Identify which cell holds the provided text, then report its (x, y) central coordinate. 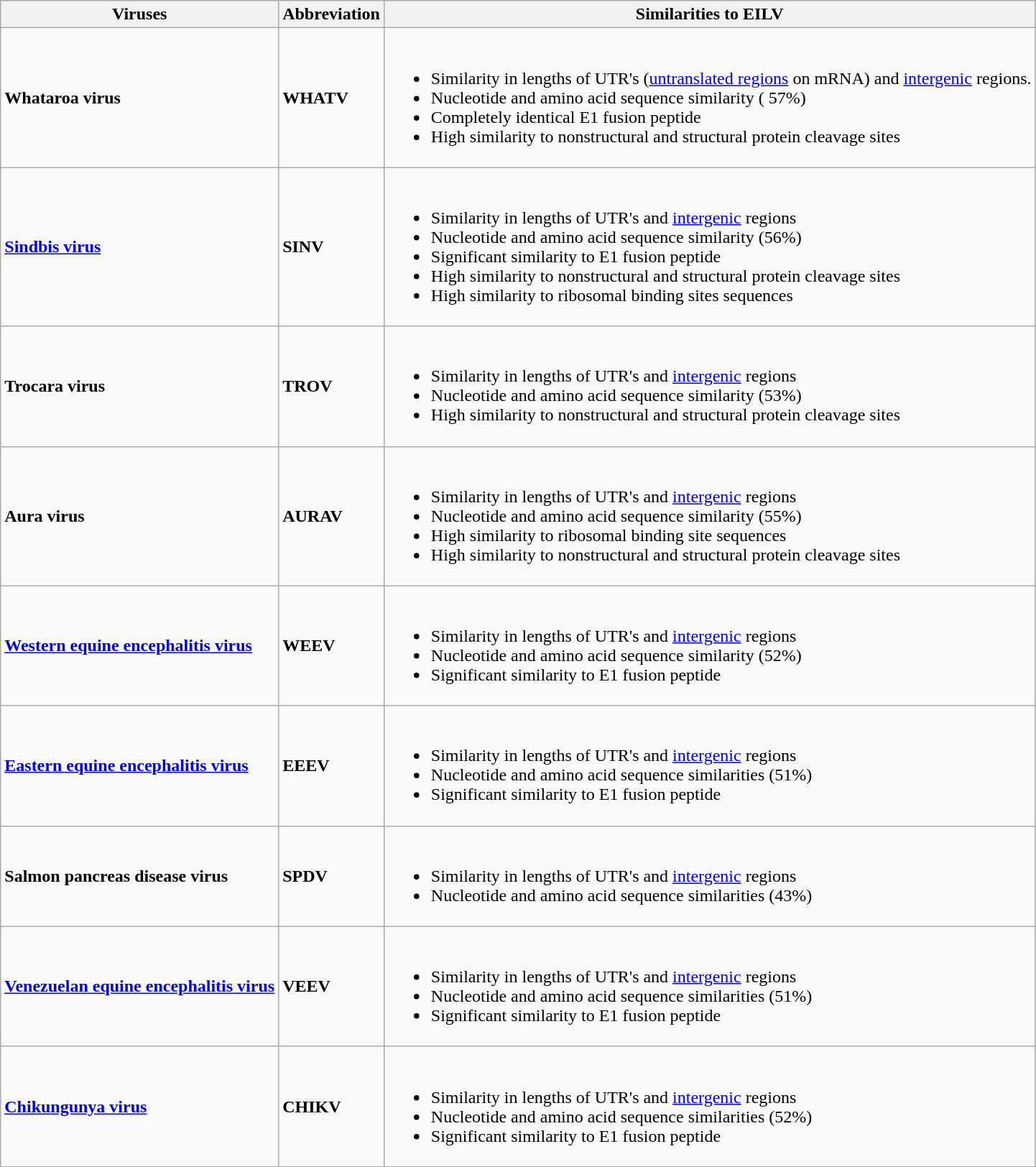
Salmon pancreas disease virus (139, 876)
Similarity in lengths of UTR's and intergenic regionsNucleotide and amino acid sequence similarities (52%)Significant similarity to E1 fusion peptide (710, 1107)
Similarity in lengths of UTR's and intergenic regionsNucleotide and amino acid sequence similarities (43%) (710, 876)
Similarity in lengths of UTR's and intergenic regionsNucleotide and amino acid sequence similarity (52%)Significant similarity to E1 fusion peptide (710, 645)
Sindbis virus (139, 247)
SINV (332, 247)
VEEV (332, 986)
Similarities to EILV (710, 14)
Abbreviation (332, 14)
SPDV (332, 876)
Whataroa virus (139, 98)
Viruses (139, 14)
Aura virus (139, 516)
EEEV (332, 766)
Western equine encephalitis virus (139, 645)
TROV (332, 387)
WEEV (332, 645)
CHIKV (332, 1107)
Venezuelan equine encephalitis virus (139, 986)
Trocara virus (139, 387)
Chikungunya virus (139, 1107)
Eastern equine encephalitis virus (139, 766)
AURAV (332, 516)
WHATV (332, 98)
